Return [X, Y] of the center of cell containing provided text 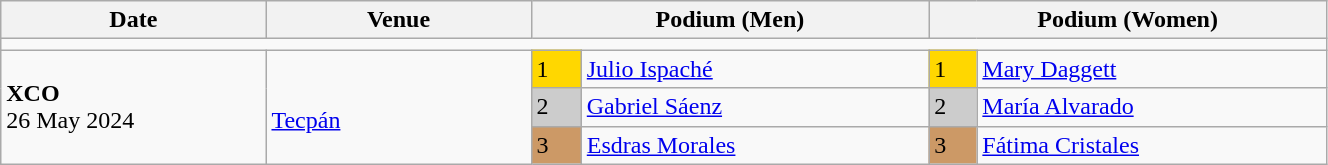
Podium (Men) [730, 20]
Esdras Morales [755, 145]
XCO 26 May 2024 [134, 107]
Gabriel Sáenz [755, 107]
Fátima Cristales [1152, 145]
Podium (Women) [1128, 20]
Tecpán [398, 107]
María Alvarado [1152, 107]
Mary Daggett [1152, 69]
Venue [398, 20]
Julio Ispaché [755, 69]
Date [134, 20]
